Find where the given text appears and provide that cell's center as [x, y] coordinate. 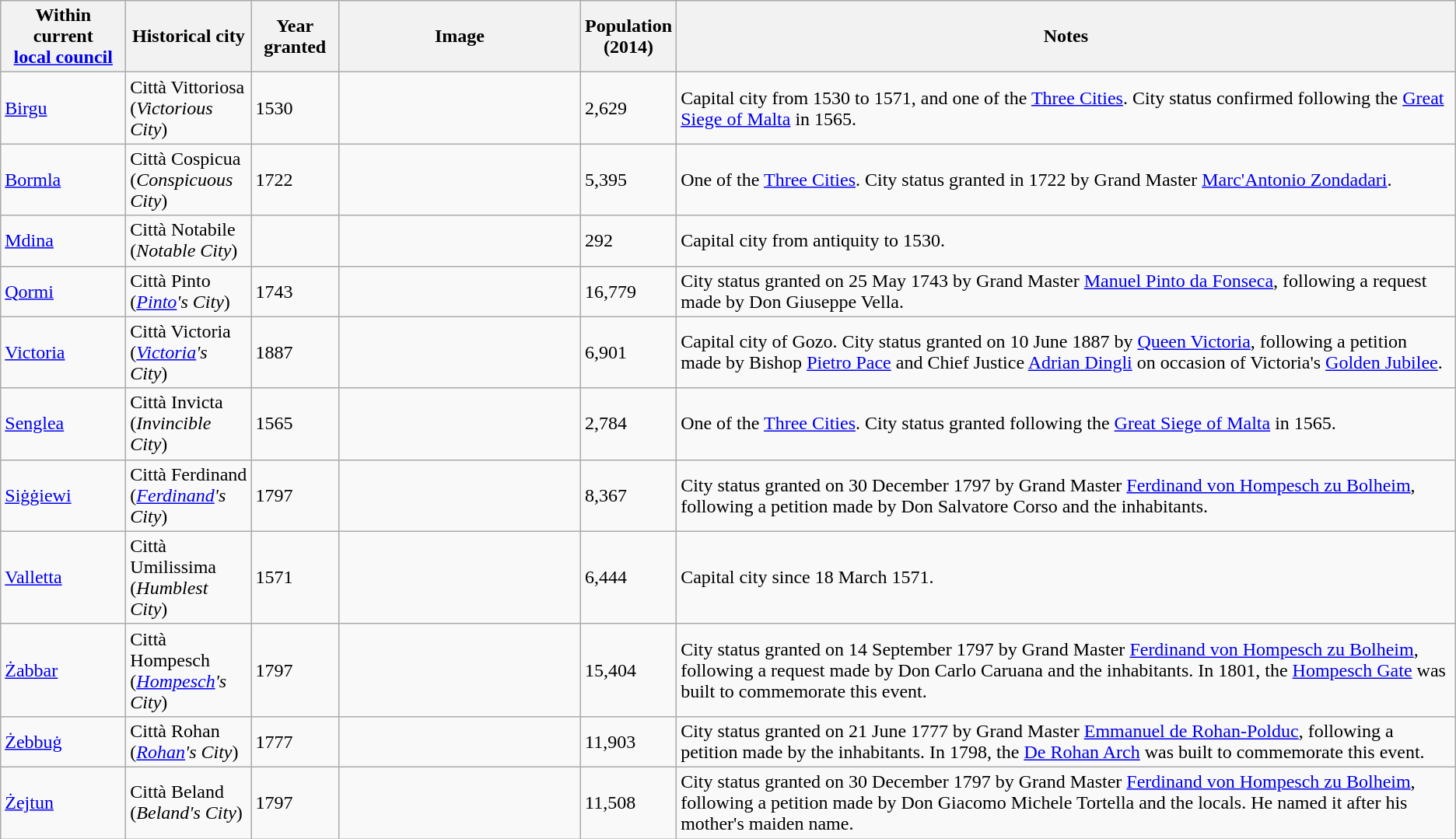
Żabbar [64, 670]
5,395 [628, 180]
Historical city [188, 37]
Mdina [64, 241]
Żebbuġ [64, 742]
Città Rohan(Rohan's City) [188, 742]
Within currentlocal council [64, 37]
11,508 [628, 802]
Bormla [64, 180]
Żejtun [64, 802]
11,903 [628, 742]
Year granted [296, 37]
Città Umilissima(Humblest City) [188, 577]
Città Victoria(Victoria's City) [188, 352]
Siġġiewi [64, 495]
2,629 [628, 108]
15,404 [628, 670]
2,784 [628, 424]
1743 [296, 291]
Città Notabile(Notable City) [188, 241]
Capital city since 18 March 1571. [1066, 577]
16,779 [628, 291]
One of the Three Cities. City status granted in 1722 by Grand Master Marc'Antonio Zondadari. [1066, 180]
1777 [296, 742]
1571 [296, 577]
Image [459, 37]
Città Ferdinand(Ferdinand's City) [188, 495]
Città Invicta(Invincible City) [188, 424]
1887 [296, 352]
Valletta [64, 577]
Città Pinto(Pinto's City) [188, 291]
Notes [1066, 37]
Qormi [64, 291]
1722 [296, 180]
1530 [296, 108]
City status granted on 25 May 1743 by Grand Master Manuel Pinto da Fonseca, following a request made by Don Giuseppe Vella. [1066, 291]
1565 [296, 424]
Città Hompesch(Hompesch's City) [188, 670]
Capital city from 1530 to 1571, and one of the Three Cities. City status confirmed following the Great Siege of Malta in 1565. [1066, 108]
Città Cospicua(Conspicuous City) [188, 180]
Senglea [64, 424]
Città Beland(Beland's City) [188, 802]
6,901 [628, 352]
6,444 [628, 577]
Città Vittoriosa(Victorious City) [188, 108]
Birgu [64, 108]
Capital city from antiquity to 1530. [1066, 241]
One of the Three Cities. City status granted following the Great Siege of Malta in 1565. [1066, 424]
Victoria [64, 352]
292 [628, 241]
Population(2014) [628, 37]
8,367 [628, 495]
